Scan for the cell matching the given text and deliver its [x, y] coordinate at center. 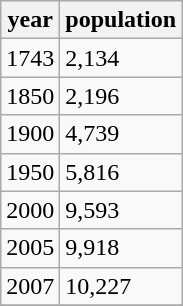
2,134 [121, 58]
2,196 [121, 96]
1900 [30, 134]
5,816 [121, 172]
10,227 [121, 286]
1950 [30, 172]
1743 [30, 58]
9,593 [121, 210]
4,739 [121, 134]
year [30, 20]
1850 [30, 96]
9,918 [121, 248]
2007 [30, 286]
2005 [30, 248]
population [121, 20]
2000 [30, 210]
